For the text-containing cell, return its midpoint in (x, y) coordinate format. 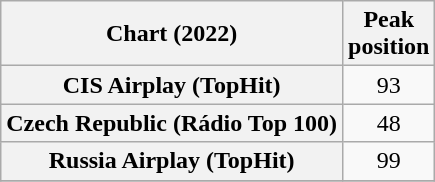
Chart (2022) (172, 34)
99 (389, 161)
CIS Airplay (TopHit) (172, 85)
48 (389, 123)
93 (389, 85)
Russia Airplay (TopHit) (172, 161)
Peakposition (389, 34)
Czech Republic (Rádio Top 100) (172, 123)
